Output the (x, y) coordinate of the center of the cell containing the given text.  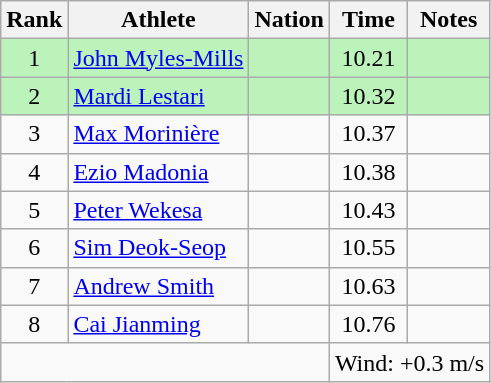
Nation (289, 20)
10.38 (368, 172)
Peter Wekesa (158, 210)
Wind: +0.3 m/s (409, 362)
Athlete (158, 20)
John Myles-Mills (158, 58)
Time (368, 20)
Notes (448, 20)
10.37 (368, 134)
4 (34, 172)
1 (34, 58)
Andrew Smith (158, 286)
10.21 (368, 58)
10.76 (368, 324)
6 (34, 248)
2 (34, 96)
10.32 (368, 96)
Cai Jianming (158, 324)
Mardi Lestari (158, 96)
10.43 (368, 210)
7 (34, 286)
Sim Deok-Seop (158, 248)
8 (34, 324)
3 (34, 134)
Max Morinière (158, 134)
Ezio Madonia (158, 172)
10.55 (368, 248)
10.63 (368, 286)
5 (34, 210)
Rank (34, 20)
